Extract the [x, y] coordinate from the center of the cell holding the provided text.  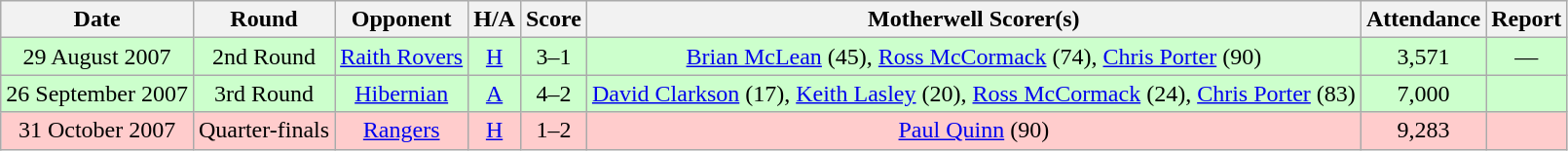
Motherwell Scorer(s) [974, 19]
9,283 [1423, 131]
Brian McLean (45), Ross McCormack (74), Chris Porter (90) [974, 57]
Quarter-finals [263, 131]
1–2 [553, 131]
3–1 [553, 57]
Attendance [1423, 19]
3rd Round [263, 94]
4–2 [553, 94]
Hibernian [401, 94]
3,571 [1423, 57]
2nd Round [263, 57]
Rangers [401, 131]
Paul Quinn (90) [974, 131]
26 September 2007 [97, 94]
— [1527, 57]
Date [97, 19]
29 August 2007 [97, 57]
David Clarkson (17), Keith Lasley (20), Ross McCormack (24), Chris Porter (83) [974, 94]
7,000 [1423, 94]
Round [263, 19]
Report [1527, 19]
A [495, 94]
Opponent [401, 19]
H/A [495, 19]
31 October 2007 [97, 131]
Score [553, 19]
Raith Rovers [401, 57]
